Find where the given text appears and provide that cell's center as (X, Y) coordinate. 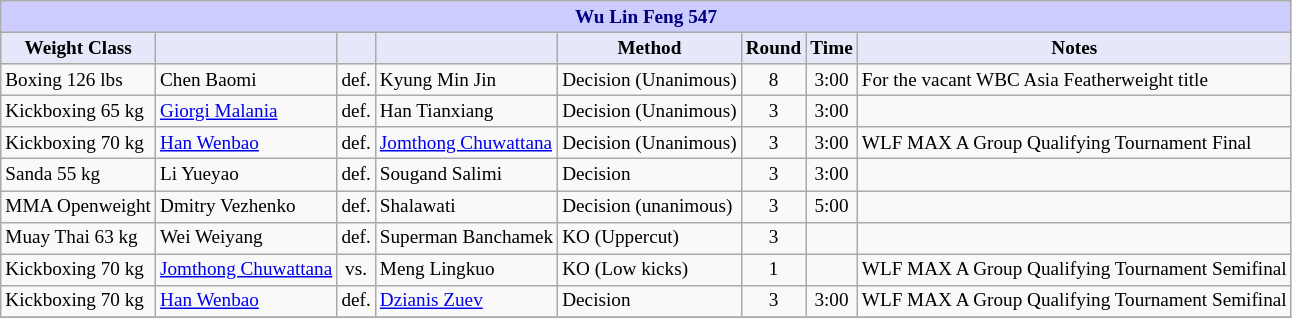
Round (774, 48)
Giorgi Malania (246, 111)
Dmitry Vezhenko (246, 206)
KO (Uppercut) (650, 238)
Boxing 126 lbs (78, 80)
Sanda 55 kg (78, 175)
Li Yueyao (246, 175)
1 (774, 270)
Muay Thai 63 kg (78, 238)
8 (774, 80)
Decision (unanimous) (650, 206)
5:00 (832, 206)
Sougand Salimi (466, 175)
For the vacant WBC Asia Featherweight title (1074, 80)
Kyung Min Jin (466, 80)
KO (Low kicks) (650, 270)
Chen Baomi (246, 80)
Han Tianxiang (466, 111)
Meng Lingkuo (466, 270)
Wei Weiyang (246, 238)
vs. (356, 270)
Notes (1074, 48)
Method (650, 48)
Dzianis Zuev (466, 301)
Weight Class (78, 48)
Kickboxing 65 kg (78, 111)
Wu Lin Feng 547 (646, 17)
Superman Banchamek (466, 238)
MMA Openweight (78, 206)
Shalawati (466, 206)
Time (832, 48)
WLF MAX A Group Qualifying Tournament Final (1074, 143)
